Return (x, y) of the center of cell containing provided text 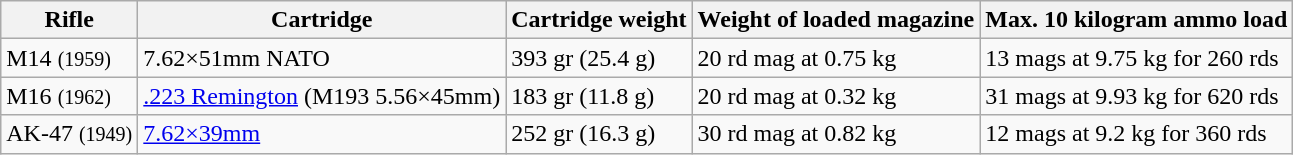
20 rd mag at 0.32 kg (836, 96)
M14 (1959) (70, 58)
30 rd mag at 0.82 kg (836, 134)
Rifle (70, 20)
7.62×39mm (322, 134)
Max. 10 kilogram ammo load (1136, 20)
.223 Remington (M193 5.56×45mm) (322, 96)
Weight of loaded magazine (836, 20)
31 mags at 9.93 kg for 620 rds (1136, 96)
M16 (1962) (70, 96)
13 mags at 9.75 kg for 260 rds (1136, 58)
AK-47 (1949) (70, 134)
393 gr (25.4 g) (599, 58)
12 mags at 9.2 kg for 360 rds (1136, 134)
Cartridge (322, 20)
183 gr (11.8 g) (599, 96)
7.62×51mm NATO (322, 58)
20 rd mag at 0.75 kg (836, 58)
252 gr (16.3 g) (599, 134)
Cartridge weight (599, 20)
